Detect which cell encompasses the target text, then output its (X, Y) center coordinate. 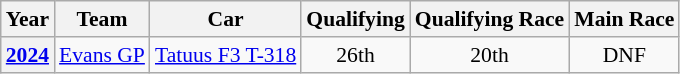
Car (226, 19)
Team (102, 19)
Evans GP (102, 55)
Qualifying Race (490, 19)
Main Race (624, 19)
Tatuus F3 T-318 (226, 55)
20th (490, 55)
26th (355, 55)
DNF (624, 55)
2024 (28, 55)
Qualifying (355, 19)
Year (28, 19)
